Capture the cell that displays the provided text and extract its [x, y] central coordinate. 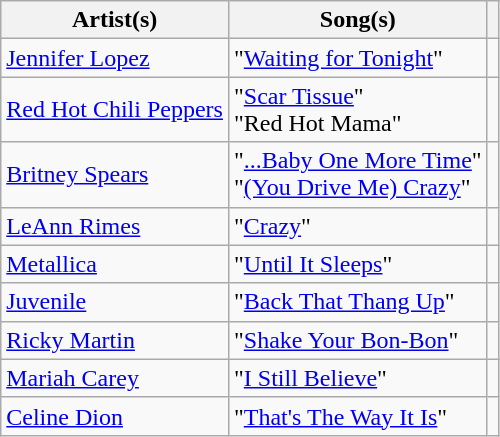
LeAnn Rimes [115, 226]
"Waiting for Tonight" [358, 58]
"Shake Your Bon-Bon" [358, 340]
Britney Spears [115, 174]
Ricky Martin [115, 340]
Song(s) [358, 20]
Metallica [115, 264]
"That's The Way It Is" [358, 416]
Red Hot Chili Peppers [115, 110]
"I Still Believe" [358, 378]
"Crazy" [358, 226]
Juvenile [115, 302]
"Back That Thang Up" [358, 302]
"Scar Tissue""Red Hot Mama" [358, 110]
Celine Dion [115, 416]
Mariah Carey [115, 378]
"Until It Sleeps" [358, 264]
Artist(s) [115, 20]
"...Baby One More Time""(You Drive Me) Crazy" [358, 174]
Jennifer Lopez [115, 58]
